Capture the cell that displays the provided text and extract its [X, Y] central coordinate. 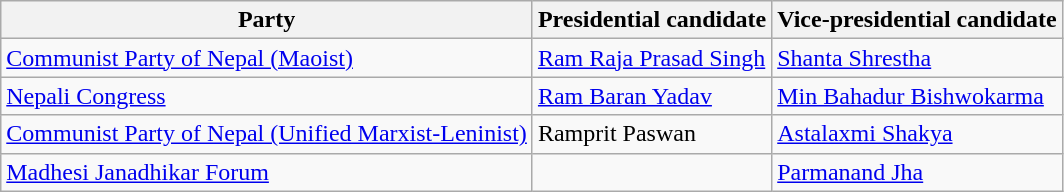
Presidential candidate [652, 20]
Nepali Congress [267, 96]
Communist Party of Nepal (Unified Marxist-Leninist) [267, 134]
Parmanand Jha [917, 172]
Min Bahadur Bishwokarma [917, 96]
Vice-presidential candidate [917, 20]
Ramprit Paswan [652, 134]
Shanta Shrestha [917, 58]
Communist Party of Nepal (Maoist) [267, 58]
Ram Baran Yadav [652, 96]
Party [267, 20]
Ram Raja Prasad Singh [652, 58]
Astalaxmi Shakya [917, 134]
Madhesi Janadhikar Forum [267, 172]
